Find where the given text appears and provide that cell's center as (X, Y) coordinate. 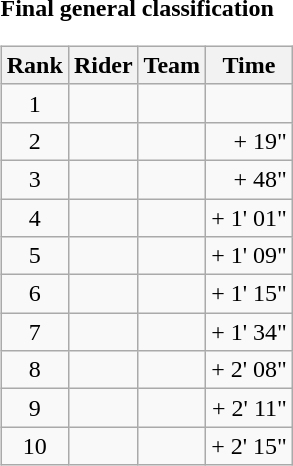
Rider (103, 65)
4 (34, 217)
Rank (34, 65)
5 (34, 256)
+ 2' 15" (250, 446)
+ 1' 01" (250, 217)
Time (250, 65)
2 (34, 141)
+ 1' 15" (250, 294)
1 (34, 103)
7 (34, 332)
10 (34, 446)
9 (34, 408)
+ 2' 08" (250, 370)
+ 1' 34" (250, 332)
3 (34, 179)
+ 48" (250, 179)
+ 2' 11" (250, 408)
Team (172, 65)
8 (34, 370)
+ 1' 09" (250, 256)
6 (34, 294)
+ 19" (250, 141)
